Return (x, y) of the center of cell containing provided text 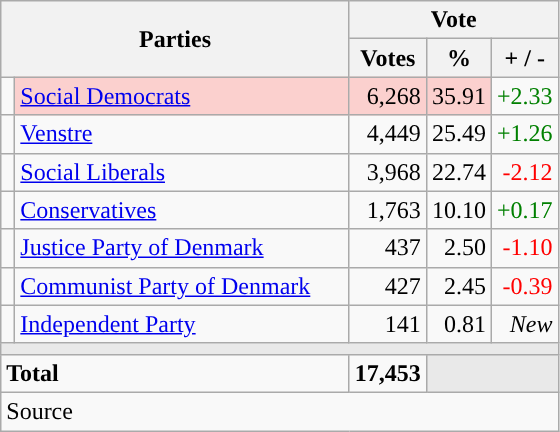
Justice Party of Denmark (182, 248)
22.74 (458, 172)
10.10 (458, 210)
-1.10 (524, 248)
Total (176, 373)
1,763 (388, 210)
25.49 (458, 134)
+1.26 (524, 134)
Conservatives (182, 210)
3,968 (388, 172)
+2.33 (524, 96)
141 (388, 324)
Parties (176, 39)
Communist Party of Denmark (182, 286)
Independent Party (182, 324)
Social Liberals (182, 172)
2.45 (458, 286)
-0.39 (524, 286)
35.91 (458, 96)
+0.17 (524, 210)
0.81 (458, 324)
Votes (388, 58)
Venstre (182, 134)
4,449 (388, 134)
+ / - (524, 58)
% (458, 58)
17,453 (388, 373)
New (524, 324)
Vote (454, 20)
427 (388, 286)
Social Democrats (182, 96)
-2.12 (524, 172)
437 (388, 248)
6,268 (388, 96)
Source (280, 411)
2.50 (458, 248)
